Scan for the cell matching the given text and deliver its (x, y) coordinate at center. 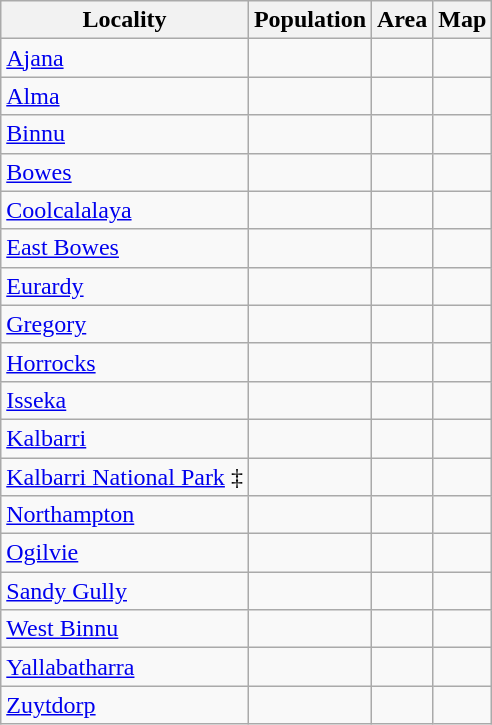
Kalbarri National Park ‡ (125, 477)
Kalbarri (125, 438)
Eurardy (125, 286)
Zuytdorp (125, 705)
Sandy Gully (125, 591)
Map (462, 20)
West Binnu (125, 629)
Coolcalalaya (125, 210)
Area (402, 20)
Bowes (125, 172)
Ajana (125, 58)
East Bowes (125, 248)
Alma (125, 96)
Yallabatharra (125, 667)
Population (310, 20)
Binnu (125, 134)
Ogilvie (125, 553)
Locality (125, 20)
Gregory (125, 324)
Northampton (125, 515)
Isseka (125, 400)
Horrocks (125, 362)
